Provide the [x, y] coordinate of the cell's center where the given text is located.  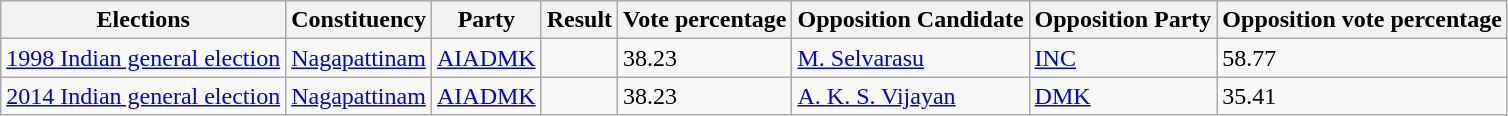
1998 Indian general election [144, 58]
35.41 [1362, 96]
Constituency [359, 20]
2014 Indian general election [144, 96]
M. Selvarasu [910, 58]
Opposition Candidate [910, 20]
Opposition vote percentage [1362, 20]
Vote percentage [705, 20]
DMK [1123, 96]
Elections [144, 20]
INC [1123, 58]
Opposition Party [1123, 20]
A. K. S. Vijayan [910, 96]
58.77 [1362, 58]
Party [486, 20]
Result [579, 20]
